Output the (X, Y) coordinate of the center of the cell containing the given text.  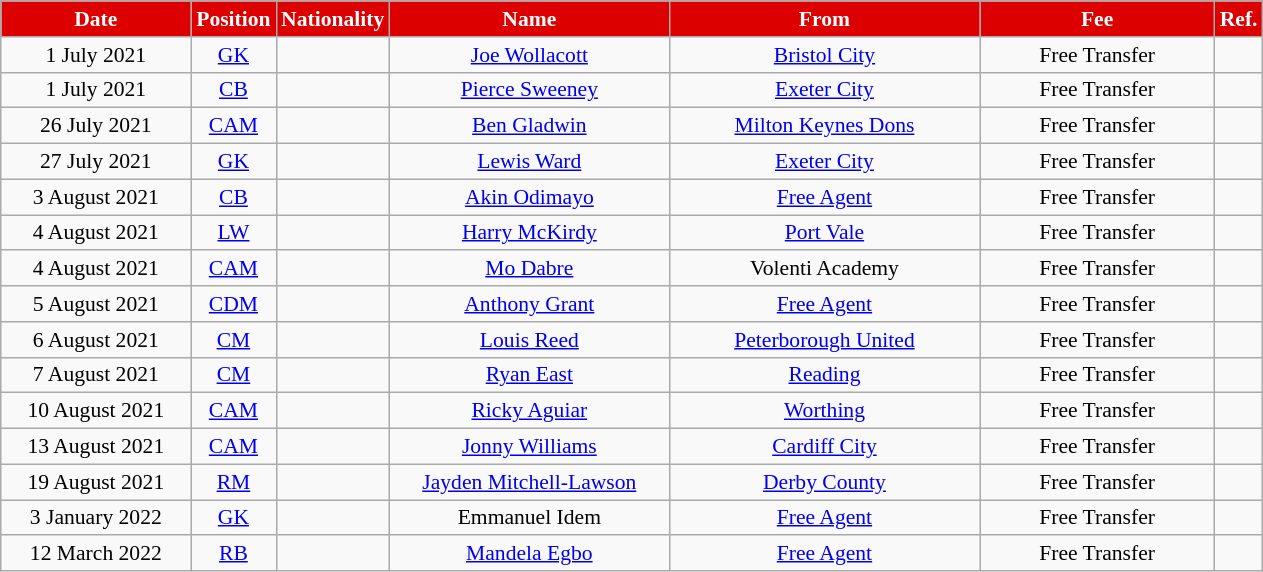
Louis Reed (529, 340)
Pierce Sweeney (529, 90)
Mandela Egbo (529, 554)
Position (234, 19)
3 January 2022 (96, 518)
RM (234, 482)
Akin Odimayo (529, 197)
RB (234, 554)
Port Vale (824, 233)
5 August 2021 (96, 304)
Fee (1098, 19)
6 August 2021 (96, 340)
26 July 2021 (96, 126)
Volenti Academy (824, 269)
Nationality (332, 19)
27 July 2021 (96, 162)
LW (234, 233)
Reading (824, 375)
7 August 2021 (96, 375)
Cardiff City (824, 447)
From (824, 19)
Name (529, 19)
Worthing (824, 411)
Ref. (1239, 19)
Harry McKirdy (529, 233)
Milton Keynes Dons (824, 126)
10 August 2021 (96, 411)
Peterborough United (824, 340)
3 August 2021 (96, 197)
Emmanuel Idem (529, 518)
Bristol City (824, 55)
12 March 2022 (96, 554)
Lewis Ward (529, 162)
Date (96, 19)
Jayden Mitchell-Lawson (529, 482)
Joe Wollacott (529, 55)
Ryan East (529, 375)
Ben Gladwin (529, 126)
Mo Dabre (529, 269)
19 August 2021 (96, 482)
Anthony Grant (529, 304)
13 August 2021 (96, 447)
Jonny Williams (529, 447)
Ricky Aguiar (529, 411)
Derby County (824, 482)
CDM (234, 304)
